Detect which cell encompasses the target text, then output its (x, y) center coordinate. 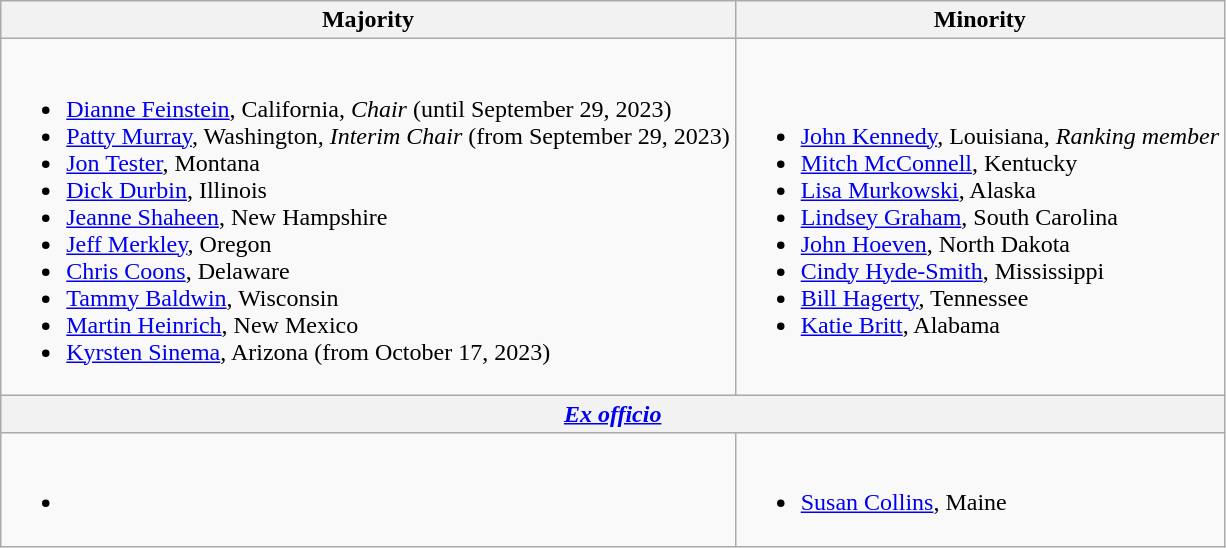
Majority (368, 20)
Minority (980, 20)
Susan Collins, Maine (980, 490)
Ex officio (613, 414)
